Pinpoint the cell where the given text exists, returning its (x, y) midpoint coordinate. 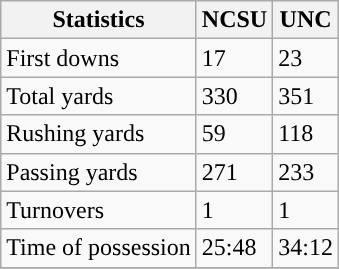
Turnovers (99, 210)
Passing yards (99, 172)
17 (234, 58)
25:48 (234, 248)
34:12 (306, 248)
233 (306, 172)
330 (234, 96)
NCSU (234, 20)
Time of possession (99, 248)
271 (234, 172)
23 (306, 58)
Total yards (99, 96)
118 (306, 134)
First downs (99, 58)
Rushing yards (99, 134)
Statistics (99, 20)
UNC (306, 20)
351 (306, 96)
59 (234, 134)
